From the cell containing the given text, extract its center point as [x, y] coordinate. 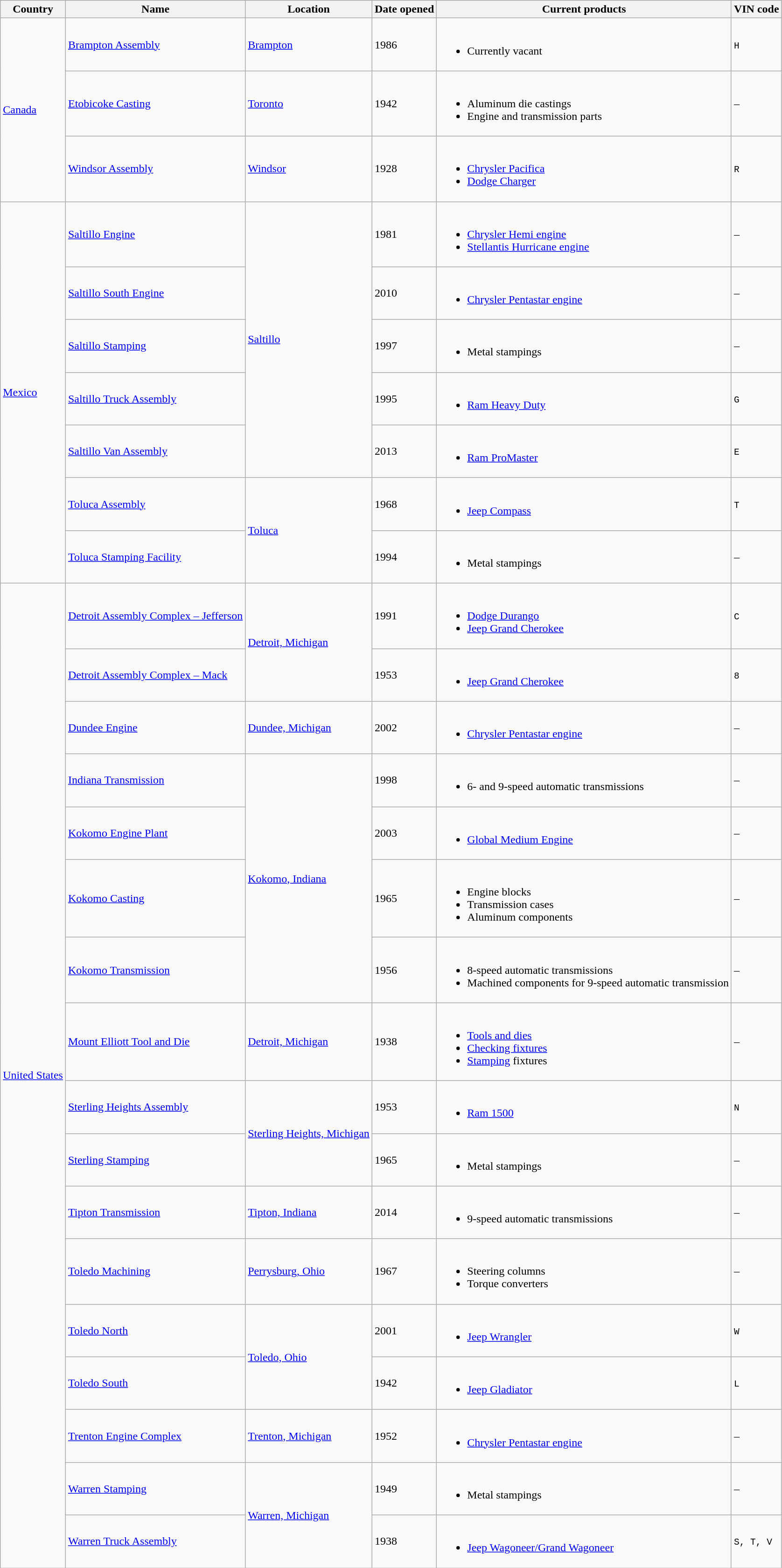
Steering columnsTorque converters [584, 1271]
Chrysler PacificaDodge Charger [584, 169]
T [756, 504]
2014 [404, 1213]
Saltillo Stamping [155, 346]
1967 [404, 1271]
Jeep Compass [584, 504]
Name [155, 9]
Toledo South [155, 1383]
Toluca Assembly [155, 504]
G [756, 398]
Warren, Michigan [309, 1515]
Ram Heavy Duty [584, 398]
Dodge DurangoJeep Grand Cherokee [584, 616]
Mexico [33, 392]
Kokomo Engine Plant [155, 833]
2010 [404, 293]
R [756, 169]
Ram ProMaster [584, 451]
Engine blocksTransmission casesAluminum components [584, 898]
Canada [33, 110]
Mount Elliott Tool and Die [155, 1042]
Location [309, 9]
Detroit Assembly Complex – Jefferson [155, 616]
Toledo, Ohio [309, 1357]
E [756, 451]
Windsor Assembly [155, 169]
9-speed automatic transmissions [584, 1213]
1994 [404, 557]
Toluca [309, 530]
Saltillo [309, 340]
1991 [404, 616]
Saltillo Van Assembly [155, 451]
1956 [404, 970]
Detroit Assembly Complex – Mack [155, 674]
Indiana Transmission [155, 781]
1997 [404, 346]
2002 [404, 728]
1981 [404, 234]
8 [756, 674]
Kokomo, Indiana [309, 879]
1952 [404, 1436]
1986 [404, 45]
1949 [404, 1489]
Etobicoke Casting [155, 104]
L [756, 1383]
Kokomo Casting [155, 898]
Tools and diesChecking fixturesStamping fixtures [584, 1042]
Windsor [309, 169]
8-speed automatic transmissionsMachined components for 9-speed automatic transmission [584, 970]
2013 [404, 451]
Saltillo Engine [155, 234]
C [756, 616]
Toledo North [155, 1330]
W [756, 1330]
United States [33, 1075]
Brampton Assembly [155, 45]
1928 [404, 169]
Sterling Heights, Michigan [309, 1133]
Dundee Engine [155, 728]
H [756, 45]
1998 [404, 781]
VIN code [756, 9]
Ram 1500 [584, 1107]
Date opened [404, 9]
1995 [404, 398]
Aluminum die castingsEngine and transmission parts [584, 104]
6- and 9-speed automatic transmissions [584, 781]
2003 [404, 833]
Chrysler Hemi engineStellantis Hurricane engine [584, 234]
Global Medium Engine [584, 833]
Brampton [309, 45]
Sterling Heights Assembly [155, 1107]
Currently vacant [584, 45]
Current products [584, 9]
2001 [404, 1330]
Trenton, Michigan [309, 1436]
1968 [404, 504]
Sterling Stamping [155, 1159]
Dundee, Michigan [309, 728]
Saltillo Truck Assembly [155, 398]
Tipton, Indiana [309, 1213]
Warren Truck Assembly [155, 1541]
Jeep Wagoneer/Grand Wagoneer [584, 1541]
Country [33, 9]
Jeep Grand Cherokee [584, 674]
Toledo Machining [155, 1271]
Perrysburg, Ohio [309, 1271]
Saltillo South Engine [155, 293]
Toluca Stamping Facility [155, 557]
Kokomo Transmission [155, 970]
Trenton Engine Complex [155, 1436]
Toronto [309, 104]
S, T, V [756, 1541]
N [756, 1107]
Warren Stamping [155, 1489]
Jeep Wrangler [584, 1330]
Tipton Transmission [155, 1213]
Jeep Gladiator [584, 1383]
